Provide the (X, Y) coordinate of the cell's center where the given text is located.  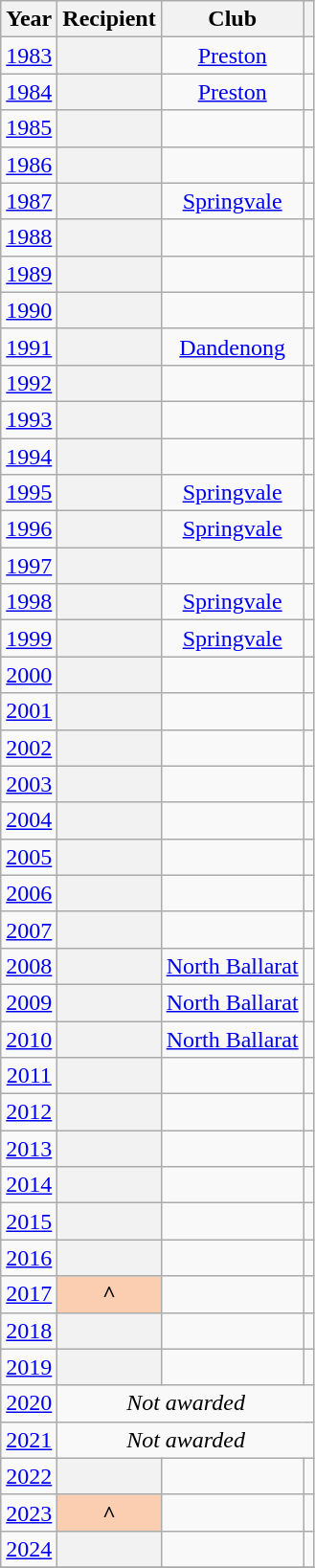
2012 (29, 1112)
1993 (29, 419)
1994 (29, 457)
1986 (29, 165)
1989 (29, 274)
2015 (29, 1221)
1995 (29, 493)
1998 (29, 602)
Club (232, 19)
2022 (29, 1476)
1988 (29, 237)
2016 (29, 1258)
Year (29, 19)
2024 (29, 1549)
2011 (29, 1076)
2000 (29, 675)
2002 (29, 748)
1991 (29, 347)
2020 (29, 1403)
1999 (29, 638)
2010 (29, 1039)
2023 (29, 1512)
1984 (29, 92)
Recipient (109, 19)
1987 (29, 201)
2003 (29, 784)
1985 (29, 128)
2004 (29, 820)
2009 (29, 1002)
2006 (29, 893)
2019 (29, 1367)
2005 (29, 857)
1990 (29, 310)
2017 (29, 1294)
1983 (29, 56)
Dandenong (232, 347)
2018 (29, 1331)
1996 (29, 529)
2007 (29, 930)
2021 (29, 1440)
1997 (29, 566)
2008 (29, 966)
2001 (29, 711)
2014 (29, 1185)
2013 (29, 1149)
1992 (29, 383)
